Return the (X, Y) coordinate for the center point of the cell that contains the specified text.  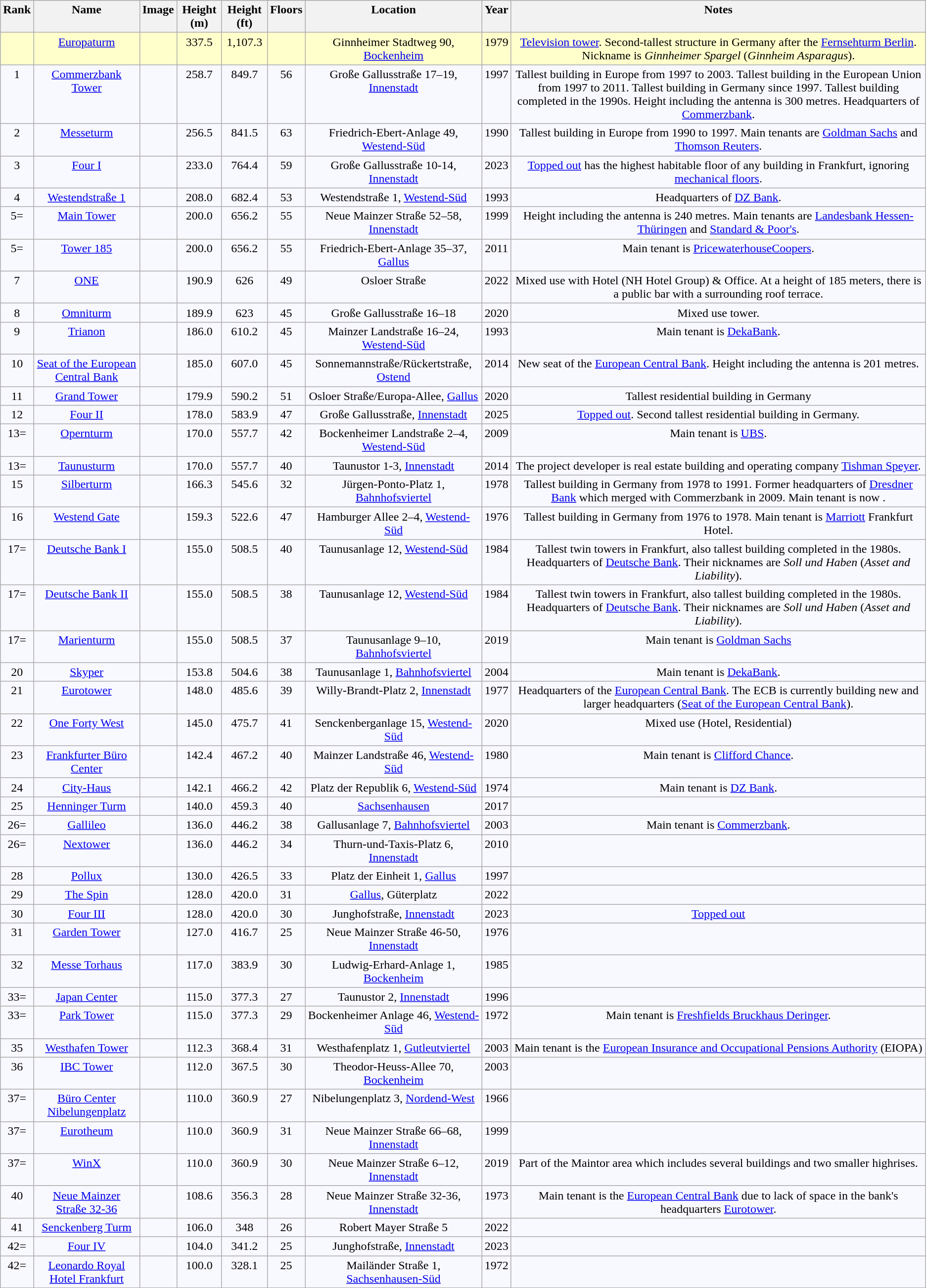
Part of the Maintor area which includes several buildings and two smaller highrises. (718, 1170)
Mixed use with Hotel (NH Hotel Group) & Office. At a height of 185 meters, there is a public bar with a surrounding roof terrace. (718, 287)
Four II (87, 415)
Location (394, 17)
Willy-Brandt-Platz 2, Innenstadt (394, 697)
Ludwig-Erhard-Anlage 1, Bockenheim (394, 971)
3 (17, 172)
Gallus, Güterplatz (394, 895)
Main tenant is Clifford Chance. (718, 761)
Main Tower (87, 222)
Grand Tower (87, 396)
2011 (497, 255)
Japan Center (87, 997)
Image (158, 17)
104.0 (199, 1246)
2017 (497, 806)
475.7 (244, 730)
One Forty West (87, 730)
Garden Tower (87, 939)
148.0 (199, 697)
Deutsche Bank I (87, 562)
159.3 (199, 523)
The project developer is real estate building and operating company Tishman Speyer. (718, 466)
117.0 (199, 971)
Osloer Straße (394, 287)
Neue Mainzer Straße 46-50, Innenstadt (394, 939)
Ginnheimer Stadtweg 90, Bockenheim (394, 48)
Eurotheum (87, 1137)
Neue Mainzer Straße 32-36 (87, 1201)
Height including the antenna is 240 metres. Main tenants are Landesbank Hessen-Thüringen and Standard & Poor's. (718, 222)
Westendstraße 1 (87, 197)
Große Gallusstraße, Innenstadt (394, 415)
37 (286, 647)
Westend Gate (87, 523)
16 (17, 523)
Neue Mainzer Straße 52–58, Innenstadt (394, 222)
35 (17, 1048)
178.0 (199, 415)
112.0 (199, 1073)
Park Tower (87, 1022)
Height (ft) (244, 17)
356.3 (244, 1201)
22 (17, 730)
Taunusanlage 1, Bahnhofsviertel (394, 672)
Henninger Turm (87, 806)
Four IV (87, 1246)
Main tenant is Freshfields Bruckhaus Deringer. (718, 1022)
Main tenant is DZ Bank. (718, 787)
Große Gallusstraße 17–19, Innenstadt (394, 94)
Taunusanlage 9–10, Bahnhofsviertel (394, 647)
Tallest building in Germany from 1976 to 1978. Main tenant is Marriott Frankfurt Hotel. (718, 523)
Platz der Einheit 1, Gallus (394, 876)
Bockenheimer Landstraße 2–4, Westend-Süd (394, 440)
23 (17, 761)
841.5 (244, 139)
Pollux (87, 876)
623 (244, 312)
258.7 (199, 94)
59 (286, 172)
New seat of the European Central Bank. Height including the antenna is 201 metres. (718, 370)
Four III (87, 914)
Topped out (718, 914)
466.2 (244, 787)
106.0 (199, 1227)
416.7 (244, 939)
Headquarters of the European Central Bank. The ECB is currently building new and larger headquarters (Seat of the European Central Bank). (718, 697)
Marienturm (87, 647)
34 (286, 850)
504.6 (244, 672)
WinX (87, 1170)
Senckenberganlage 15, Westend-Süd (394, 730)
Senckenberg Turm (87, 1227)
33 (286, 876)
City-Haus (87, 787)
583.9 (244, 415)
20 (17, 672)
145.0 (199, 730)
1979 (497, 48)
Mixed use (Hotel, Residential) (718, 730)
26 (286, 1227)
590.2 (244, 396)
Große Gallusstraße 16–18 (394, 312)
Robert Mayer Straße 5 (394, 1227)
142.4 (199, 761)
1996 (497, 997)
Westhafen Tower (87, 1048)
Tallest building in Europe from 1990 to 1997. Main tenants are Goldman Sachs and Thomson Reuters. (718, 139)
1974 (497, 787)
208.0 (199, 197)
Theodor-Heuss-Allee 70, Bockenheim (394, 1073)
Sonnemannstraße/Rückertstraße, Ostend (394, 370)
112.3 (199, 1048)
1990 (497, 139)
21 (17, 697)
Taunustor 2, Innenstadt (394, 997)
849.7 (244, 94)
Platz der Republik 6, Westend-Süd (394, 787)
140.0 (199, 806)
545.6 (244, 491)
7 (17, 287)
Main tenant is the European Insurance and Occupational Pensions Authority (EIOPA) (718, 1048)
Opernturm (87, 440)
682.4 (244, 197)
Messeturm (87, 139)
Büro Center Nibelungenplatz (87, 1106)
Osloer Straße/Europa-Allee, Gallus (394, 396)
348 (244, 1227)
Neue Mainzer Straße 32-36, Innenstadt (394, 1201)
Taunusturm (87, 466)
Taunustor 1-3, Innenstadt (394, 466)
Westendstraße 1, Westend-Süd (394, 197)
Gallileo (87, 825)
10 (17, 370)
426.5 (244, 876)
Main tenant is UBS. (718, 440)
8 (17, 312)
11 (17, 396)
Deutsche Bank II (87, 608)
Mainzer Landstraße 16–24, Westend-Süd (394, 338)
1985 (497, 971)
Seat of the European Central Bank (87, 370)
ONE (87, 287)
The Spin (87, 895)
367.5 (244, 1073)
Main tenant is the European Central Bank due to lack of space in the bank's headquarters Eurotower. (718, 1201)
49 (286, 287)
186.0 (199, 338)
142.1 (199, 787)
Main tenant is PricewaterhouseCoopers. (718, 255)
130.0 (199, 876)
63 (286, 139)
2009 (497, 440)
Rank (17, 17)
610.2 (244, 338)
1978 (497, 491)
Main tenant is Commerzbank. (718, 825)
53 (286, 197)
Neue Mainzer Straße 66–68, Innenstadt (394, 1137)
15 (17, 491)
383.9 (244, 971)
459.3 (244, 806)
522.6 (244, 523)
Tallest residential building in Germany (718, 396)
2010 (497, 850)
153.8 (199, 672)
IBC Tower (87, 1073)
24 (17, 787)
Gallusanlage 7, Bahnhofsviertel (394, 825)
Main tenant is Goldman Sachs (718, 647)
9 (17, 338)
Europaturm (87, 48)
Große Gallusstraße 10-14, Innenstadt (394, 172)
108.6 (199, 1201)
607.0 (244, 370)
2 (17, 139)
Skyper (87, 672)
341.2 (244, 1246)
Leonardo Royal Hotel Frankfurt (87, 1272)
Height (m) (199, 17)
Television tower. Second-tallest structure in Germany after the Fernsehturm Berlin. Nickname is Ginnheimer Spargel (Ginnheim Asparagus). (718, 48)
1,107.3 (244, 48)
Frankfurter Büro Center (87, 761)
Four I (87, 172)
Notes (718, 17)
Year (497, 17)
Silberturm (87, 491)
Nextower (87, 850)
Name (87, 17)
Mixed use tower. (718, 312)
179.9 (199, 396)
Floors (286, 17)
626 (244, 287)
1980 (497, 761)
Thurn-und-Taxis-Platz 6, Innenstadt (394, 850)
100.0 (199, 1272)
Topped out has the highest habitable floor of any building in Frankfurt, ignoring mechanical floors. (718, 172)
56 (286, 94)
Trianon (87, 338)
1977 (497, 697)
467.2 (244, 761)
Eurotower (87, 697)
Mainzer Landstraße 46, Westend-Süd (394, 761)
1966 (497, 1106)
337.5 (199, 48)
764.4 (244, 172)
328.1 (244, 1272)
185.0 (199, 370)
51 (286, 396)
Commerzbank Tower (87, 94)
Tallest building in Germany from 1978 to 1991. Former headquarters of Dresdner Bank which merged with Commerzbank in 2009. Main tenant is now . (718, 491)
Westhafenplatz 1, Gutleutviertel (394, 1048)
Nibelungenplatz 3, Nordend-West (394, 1106)
256.5 (199, 139)
Jürgen-Ponto-Platz 1, Bahnhofsviertel (394, 491)
485.6 (244, 697)
Friedrich-Ebert-Anlage 49, Westend-Süd (394, 139)
Headquarters of DZ Bank. (718, 197)
Omniturm (87, 312)
Neue Mainzer Straße 6–12, Innenstadt (394, 1170)
Bockenheimer Anlage 46, Westend-Süd (394, 1022)
Topped out. Second tallest residential building in Germany. (718, 415)
2025 (497, 415)
Friedrich-Ebert-Anlage 35–37, Gallus (394, 255)
39 (286, 697)
4 (17, 197)
Messe Torhaus (87, 971)
1973 (497, 1201)
368.4 (244, 1048)
190.9 (199, 287)
Tower 185 (87, 255)
189.9 (199, 312)
Hamburger Allee 2–4, Westend-Süd (394, 523)
12 (17, 415)
Mailänder Straße 1, Sachsenhausen-Süd (394, 1272)
166.3 (199, 491)
36 (17, 1073)
127.0 (199, 939)
2004 (497, 672)
233.0 (199, 172)
Sachsenhausen (394, 806)
1 (17, 94)
